Find where the given text appears and provide that cell's center as (X, Y) coordinate. 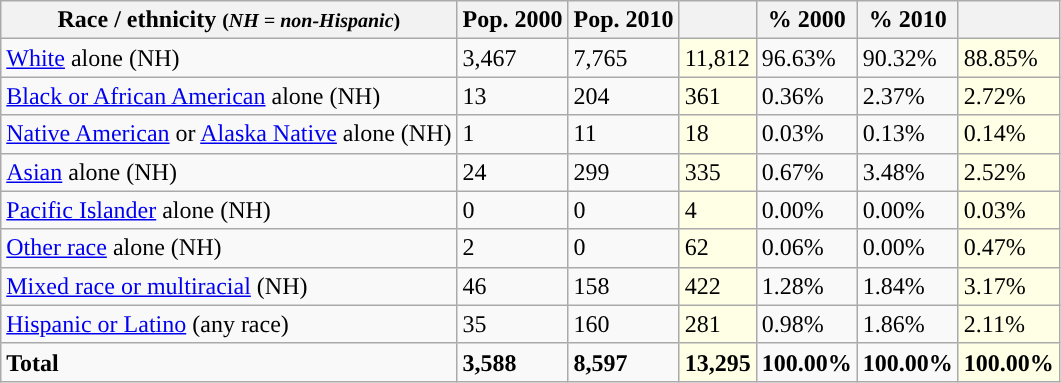
3,588 (512, 362)
Pacific Islander alone (NH) (229, 210)
Asian alone (NH) (229, 172)
0.67% (806, 172)
0.13% (908, 134)
Other race alone (NH) (229, 248)
Pop. 2000 (512, 20)
11,812 (718, 58)
8,597 (624, 362)
1 (512, 134)
1.86% (908, 324)
White alone (NH) (229, 58)
0.14% (1008, 134)
1.84% (908, 286)
158 (624, 286)
24 (512, 172)
35 (512, 324)
335 (718, 172)
13,295 (718, 362)
2 (512, 248)
Race / ethnicity (NH = non-Hispanic) (229, 20)
204 (624, 96)
% 2000 (806, 20)
% 2010 (908, 20)
11 (624, 134)
3.17% (1008, 286)
2.37% (908, 96)
Hispanic or Latino (any race) (229, 324)
299 (624, 172)
2.11% (1008, 324)
46 (512, 286)
13 (512, 96)
88.85% (1008, 58)
18 (718, 134)
2.72% (1008, 96)
Native American or Alaska Native alone (NH) (229, 134)
7,765 (624, 58)
2.52% (1008, 172)
90.32% (908, 58)
Mixed race or multiracial (NH) (229, 286)
1.28% (806, 286)
422 (718, 286)
0.06% (806, 248)
Pop. 2010 (624, 20)
0.36% (806, 96)
0.98% (806, 324)
281 (718, 324)
Total (229, 362)
361 (718, 96)
3,467 (512, 58)
4 (718, 210)
Black or African American alone (NH) (229, 96)
96.63% (806, 58)
62 (718, 248)
0.47% (1008, 248)
3.48% (908, 172)
160 (624, 324)
